Return [X, Y] of the center of cell containing provided text 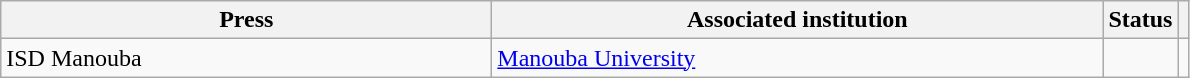
Associated institution [798, 20]
Press [246, 20]
Status [1140, 20]
ISD Manouba [246, 58]
Manouba University [798, 58]
